Extract the [X, Y] coordinate from the center of the cell holding the provided text.  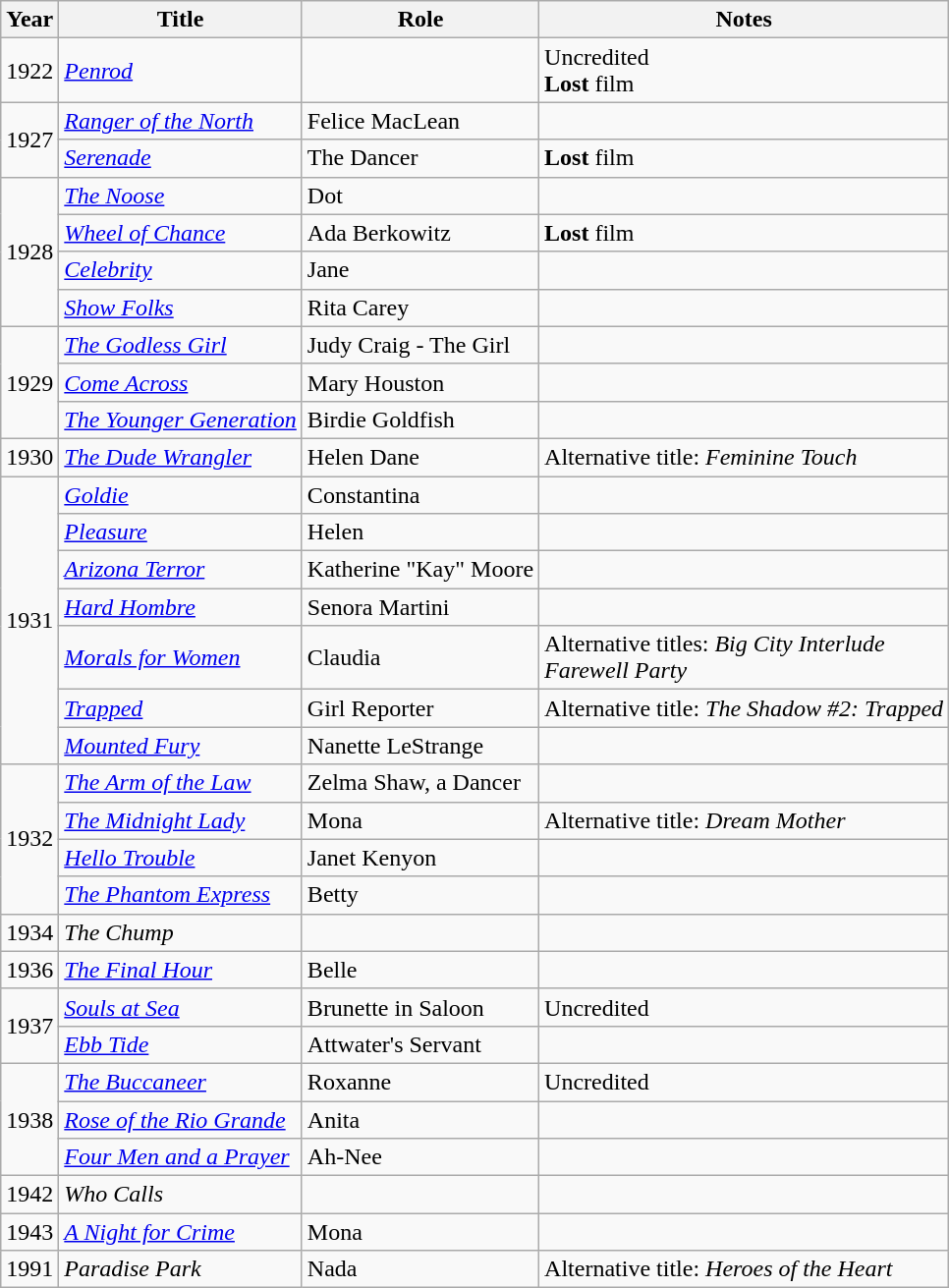
1937 [29, 1026]
Role [420, 20]
Rose of the Rio Grande [181, 1119]
The Godless Girl [181, 345]
Show Folks [181, 308]
Girl Reporter [420, 708]
Roxanne [420, 1082]
1943 [29, 1232]
1991 [29, 1269]
Who Calls [181, 1195]
Brunette in Saloon [420, 1007]
Nada [420, 1269]
The Younger Generation [181, 420]
Ranger of the North [181, 121]
Serenade [181, 158]
1931 [29, 619]
1932 [29, 839]
Helen [420, 532]
Birdie Goldfish [420, 420]
1938 [29, 1119]
Morals for Women [181, 658]
Jane [420, 270]
1936 [29, 970]
Attwater's Servant [420, 1044]
Paradise Park [181, 1269]
Trapped [181, 708]
1934 [29, 932]
A Night for Crime [181, 1232]
Goldie [181, 494]
1928 [29, 252]
Rita Carey [420, 308]
Janet Kenyon [420, 858]
The Buccaneer [181, 1082]
Felice MacLean [420, 121]
The Final Hour [181, 970]
1929 [29, 382]
Helen Dane [420, 457]
Pleasure [181, 532]
Judy Craig - The Girl [420, 345]
The Arm of the Law [181, 783]
The Midnight Lady [181, 820]
Celebrity [181, 270]
Constantina [420, 494]
Dot [420, 196]
Souls at Sea [181, 1007]
The Dancer [420, 158]
Come Across [181, 382]
Katherine "Kay" Moore [420, 570]
Belle [420, 970]
Hard Hombre [181, 607]
Year [29, 20]
Title [181, 20]
The Noose [181, 196]
1927 [29, 140]
Alternative title: Heroes of the Heart [745, 1269]
Ada Berkowitz [420, 233]
Mounted Fury [181, 746]
Nanette LeStrange [420, 746]
Alternative title: Feminine Touch [745, 457]
Uncredited Lost film [745, 71]
Alternative titles: Big City InterludeFarewell Party [745, 658]
Hello Trouble [181, 858]
1922 [29, 71]
Notes [745, 20]
Ebb Tide [181, 1044]
Betty [420, 895]
Ah-Nee [420, 1157]
The Dude Wrangler [181, 457]
1930 [29, 457]
1942 [29, 1195]
Penrod [181, 71]
Senora Martini [420, 607]
Wheel of Chance [181, 233]
Arizona Terror [181, 570]
The Phantom Express [181, 895]
Alternative title: Dream Mother [745, 820]
Zelma Shaw, a Dancer [420, 783]
Claudia [420, 658]
Anita [420, 1119]
Alternative title: The Shadow #2: Trapped [745, 708]
The Chump [181, 932]
Four Men and a Prayer [181, 1157]
Mary Houston [420, 382]
